Provide the (X, Y) coordinate of the cell's center where the given text is located.  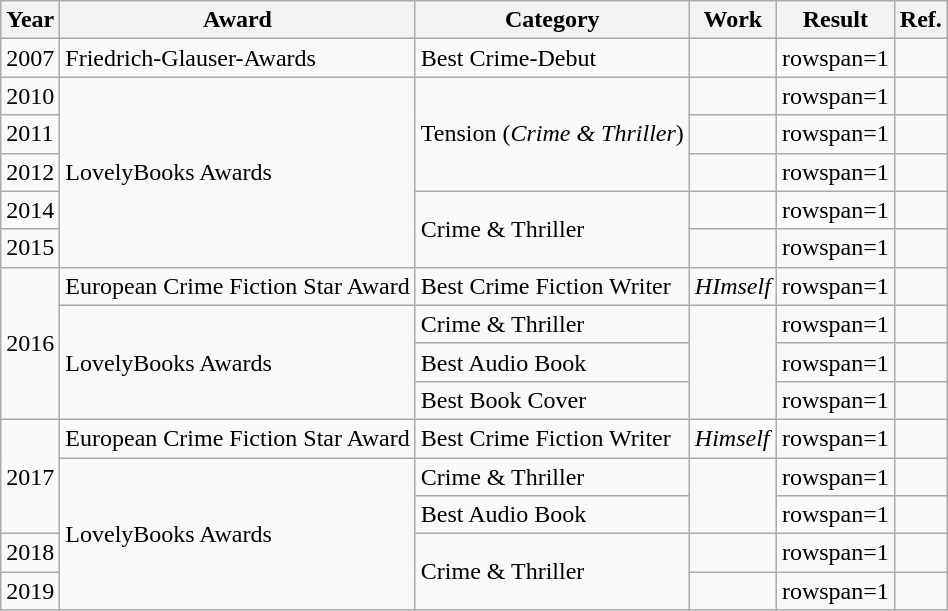
Best Book Cover (552, 400)
Category (552, 20)
HImself (732, 286)
Himself (732, 438)
2019 (30, 591)
2010 (30, 96)
Year (30, 20)
Tension (Crime & Thriller) (552, 134)
2018 (30, 553)
Work (732, 20)
Best Crime-Debut (552, 58)
Ref. (920, 20)
2017 (30, 476)
2016 (30, 343)
Award (238, 20)
2007 (30, 58)
2012 (30, 172)
2014 (30, 210)
2011 (30, 134)
2015 (30, 248)
Friedrich-Glauser-Awards (238, 58)
Result (835, 20)
